Determine the [X, Y] coordinate at the center of the cell enclosing the given text.  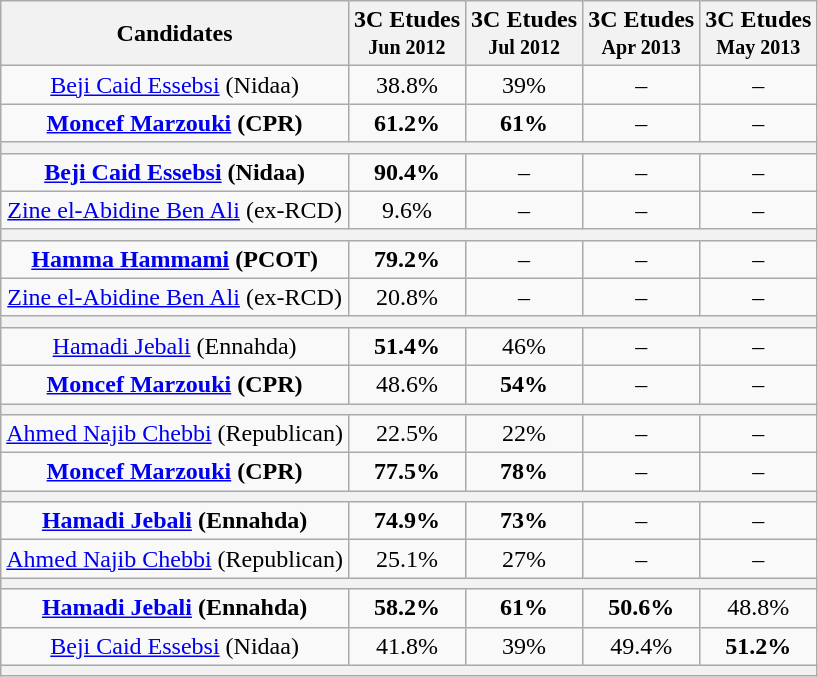
Hamma Hammami (PCOT) [175, 259]
74.9% [406, 521]
48.8% [758, 608]
20.8% [406, 297]
51.4% [406, 346]
Candidates [175, 34]
61.2% [406, 123]
3C EtudesJun 2012 [406, 34]
50.6% [642, 608]
49.4% [642, 646]
9.6% [406, 210]
25.1% [406, 559]
48.6% [406, 384]
58.2% [406, 608]
79.2% [406, 259]
41.8% [406, 646]
73% [524, 521]
3C EtudesMay 2013 [758, 34]
78% [524, 472]
77.5% [406, 472]
27% [524, 559]
22% [524, 434]
3C EtudesApr 2013 [642, 34]
51.2% [758, 646]
46% [524, 346]
38.8% [406, 85]
22.5% [406, 434]
90.4% [406, 172]
3C EtudesJul 2012 [524, 34]
54% [524, 384]
